Extract the [x, y] coordinate from the center of the cell holding the provided text.  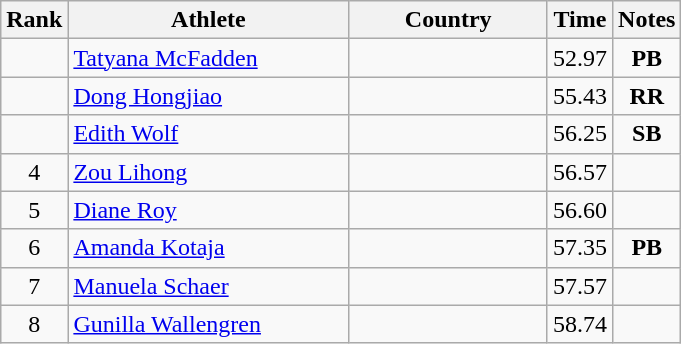
Manuela Schaer [208, 286]
57.57 [580, 286]
7 [34, 286]
Edith Wolf [208, 134]
Amanda Kotaja [208, 248]
Dong Hongjiao [208, 96]
Rank [34, 20]
4 [34, 172]
SB [647, 134]
52.97 [580, 58]
56.57 [580, 172]
Country [448, 20]
Diane Roy [208, 210]
5 [34, 210]
Zou Lihong [208, 172]
8 [34, 324]
RR [647, 96]
55.43 [580, 96]
58.74 [580, 324]
Gunilla Wallengren [208, 324]
6 [34, 248]
56.25 [580, 134]
Notes [647, 20]
Athlete [208, 20]
56.60 [580, 210]
57.35 [580, 248]
Time [580, 20]
Tatyana McFadden [208, 58]
